Pinpoint the cell where the given text exists, returning its [x, y] midpoint coordinate. 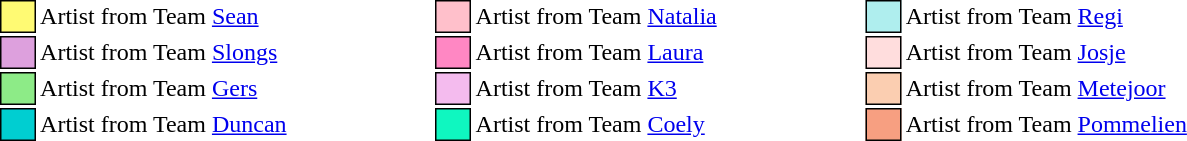
Artist from Team Natalia [596, 16]
Artist from Team Sean [164, 16]
Artist from Team Slongs [164, 52]
Artist from Team Coely [596, 124]
Artist from Team Duncan [164, 124]
Artist from Team K3 [596, 88]
Artist from Team Gers [164, 88]
Artist from Team Laura [596, 52]
